Scan for the cell matching the given text and deliver its [X, Y] coordinate at center. 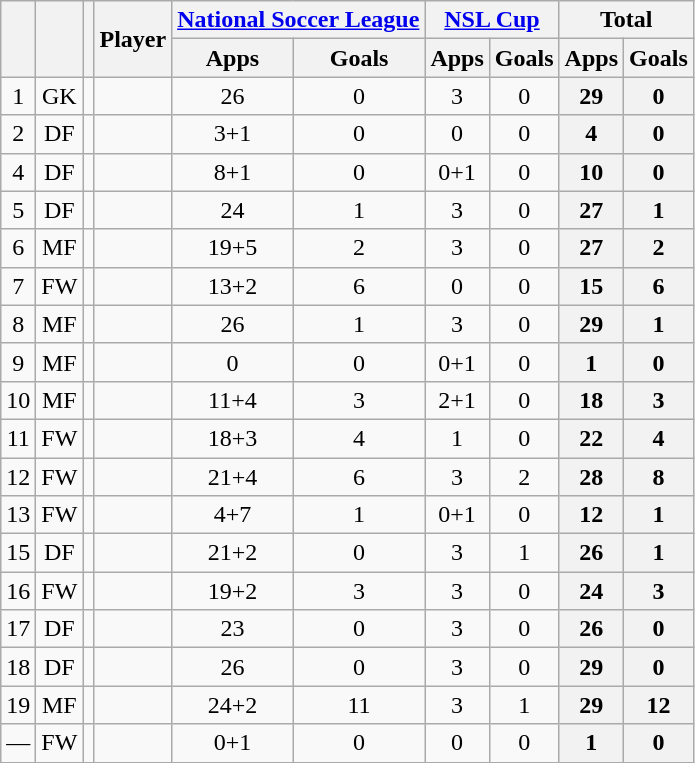
16 [18, 591]
22 [591, 438]
Player [133, 39]
— [18, 743]
Total [626, 20]
GK [60, 96]
3+1 [233, 134]
19+2 [233, 591]
9 [18, 362]
NSL Cup [492, 20]
21+2 [233, 553]
7 [18, 286]
19 [18, 705]
8+1 [233, 172]
11+4 [233, 400]
21+4 [233, 477]
17 [18, 629]
24+2 [233, 705]
5 [18, 210]
13 [18, 515]
2+1 [457, 400]
19+5 [233, 248]
13+2 [233, 286]
28 [591, 477]
18+3 [233, 438]
23 [233, 629]
4+7 [233, 515]
National Soccer League [298, 20]
